Scan for the cell matching the given text and deliver its [x, y] coordinate at center. 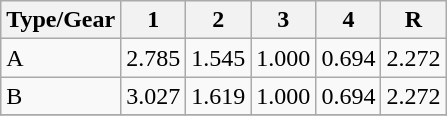
3.027 [154, 96]
2 [218, 20]
Type/Gear [61, 20]
A [61, 58]
3 [284, 20]
1.619 [218, 96]
1.545 [218, 58]
2.785 [154, 58]
4 [348, 20]
R [414, 20]
B [61, 96]
1 [154, 20]
